Detect which cell encompasses the target text, then output its [x, y] center coordinate. 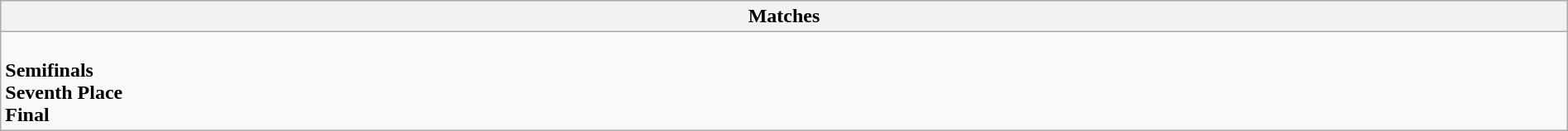
Semifinals Seventh Place Final [784, 81]
Matches [784, 16]
